Extract the [X, Y] coordinate from the center of the cell holding the provided text.  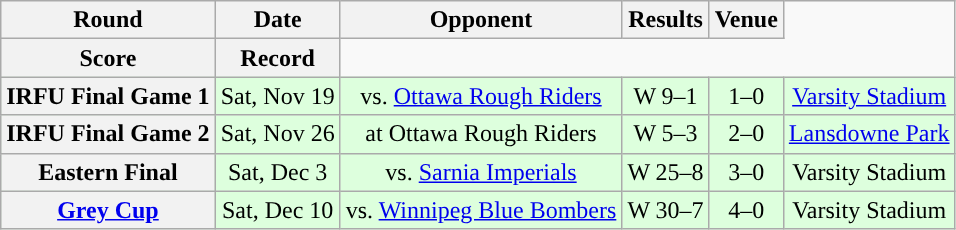
Sat, Dec 3 [278, 172]
W 5–3 [666, 134]
IRFU Final Game 2 [108, 134]
Record [278, 58]
Date [278, 20]
at Ottawa Rough Riders [481, 134]
Score [108, 58]
Sat, Dec 10 [278, 210]
Venue [746, 20]
Round [108, 20]
Grey Cup [108, 210]
vs. Winnipeg Blue Bombers [481, 210]
Opponent [481, 20]
W 9–1 [666, 96]
IRFU Final Game 1 [108, 96]
Lansdowne Park [869, 134]
3–0 [746, 172]
4–0 [746, 210]
Sat, Nov 19 [278, 96]
W 25–8 [666, 172]
Results [666, 20]
vs. Sarnia Imperials [481, 172]
Eastern Final [108, 172]
1–0 [746, 96]
2–0 [746, 134]
vs. Ottawa Rough Riders [481, 96]
Sat, Nov 26 [278, 134]
W 30–7 [666, 210]
